Search for the cell housing the specified text and yield its (x, y) center coordinate. 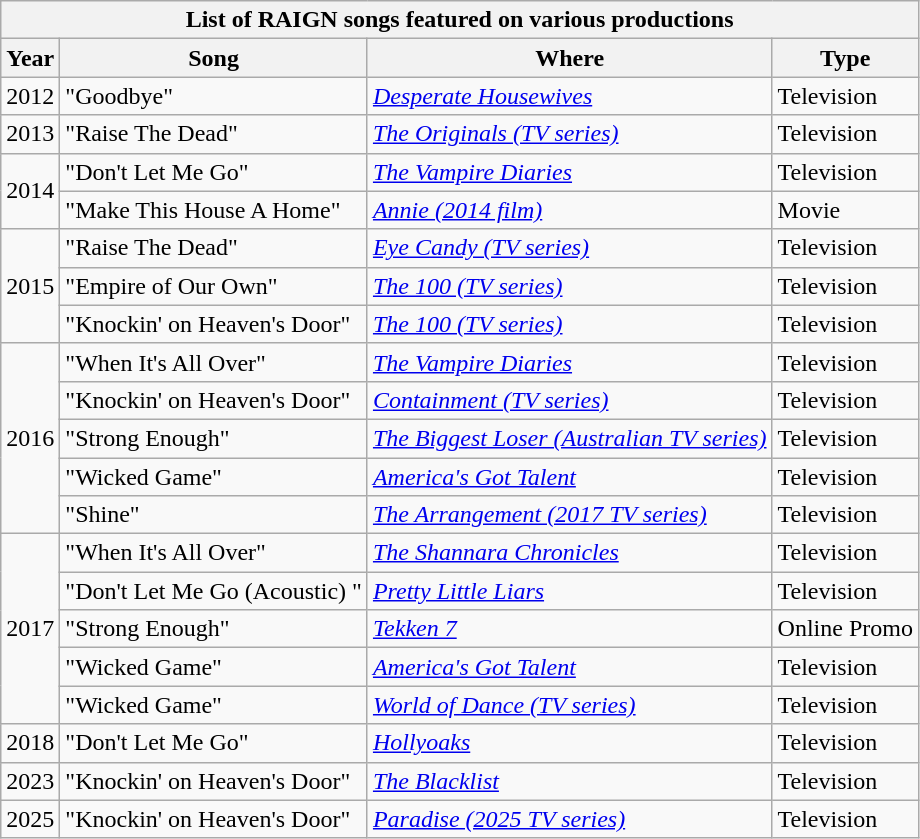
"Shine" (214, 515)
2015 (30, 286)
The Shannara Chronicles (570, 553)
Annie (2014 film) (570, 210)
2025 (30, 819)
"Goodbye" (214, 96)
The Blacklist (570, 781)
2017 (30, 629)
Desperate Housewives (570, 96)
World of Dance (TV series) (570, 705)
List of RAIGN songs featured on various productions (460, 20)
Song (214, 58)
Hollyoaks (570, 743)
Eye Candy (TV series) (570, 248)
2023 (30, 781)
The Arrangement (2017 TV series) (570, 515)
"Make This House A Home" (214, 210)
Online Promo (845, 629)
Containment (TV series) (570, 400)
Type (845, 58)
2013 (30, 134)
2014 (30, 191)
The Biggest Loser (Australian TV series) (570, 438)
"Don't Let Me Go (Acoustic) " (214, 591)
Tekken 7 (570, 629)
2018 (30, 743)
Year (30, 58)
Where (570, 58)
2016 (30, 438)
2012 (30, 96)
Pretty Little Liars (570, 591)
The Originals (TV series) (570, 134)
Movie (845, 210)
Paradise (2025 TV series) (570, 819)
"Empire of Our Own" (214, 286)
